Search for the cell housing the specified text and yield its (X, Y) center coordinate. 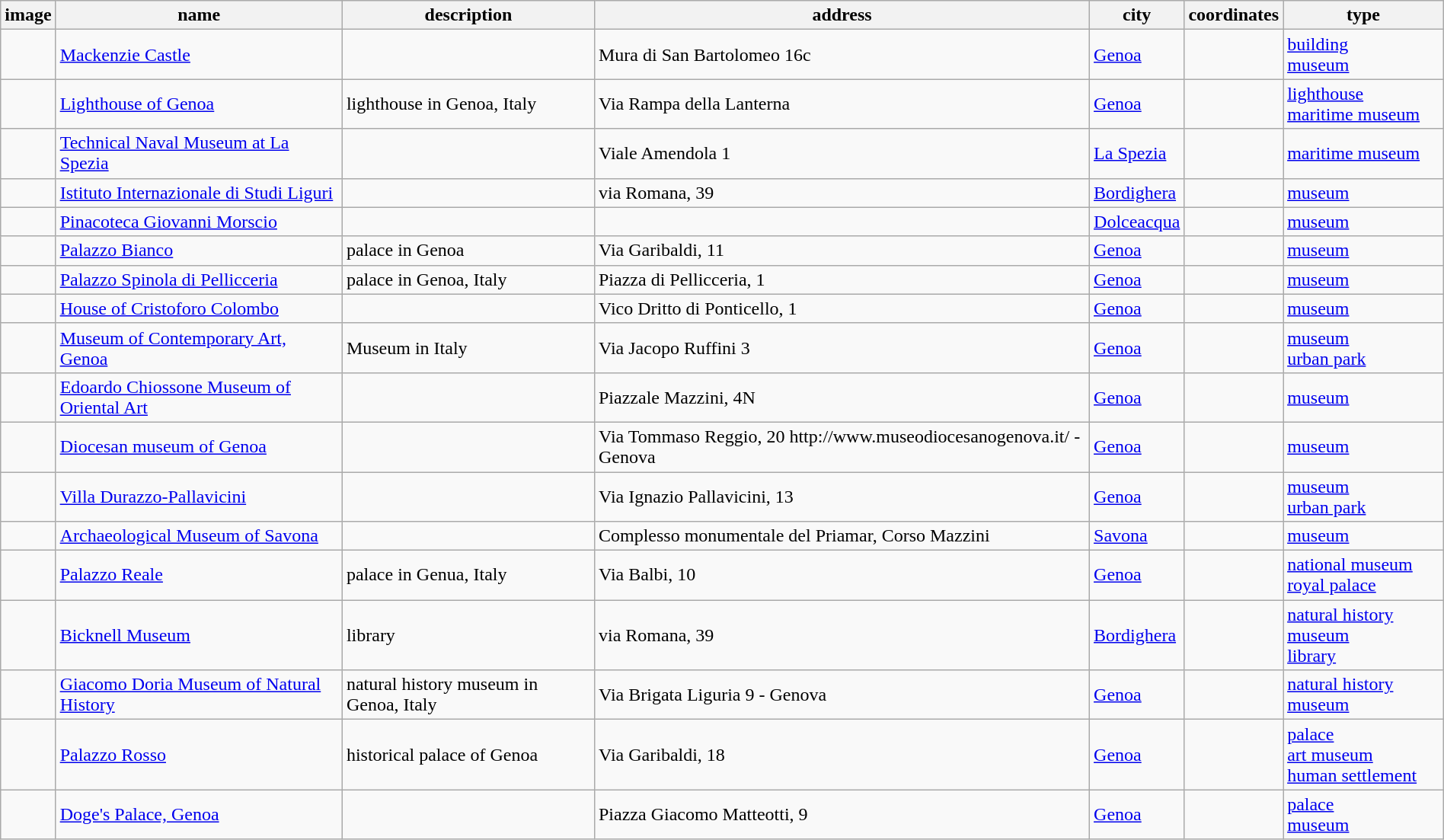
Pinacoteca Giovanni Morscio (199, 222)
Archaeological Museum of Savona (199, 536)
historical palace of Genoa (468, 755)
national museumroyal palace (1363, 576)
Piazzale Mazzini, 4N (842, 398)
palace in Genoa (468, 251)
Palazzo Rosso (199, 755)
House of Cristoforo Colombo (199, 308)
natural history museumlibrary (1363, 635)
palace in Genua, Italy (468, 576)
Giacomo Doria Museum of Natural History (199, 695)
palaceart museumhuman settlement (1363, 755)
Vico Dritto di Ponticello, 1 (842, 308)
Doge's Palace, Genoa (199, 815)
name (199, 15)
image (28, 15)
Lighthouse of Genoa (199, 104)
Via Jacopo Ruffini 3 (842, 347)
Via Garibaldi, 11 (842, 251)
Piazza Giacomo Matteotti, 9 (842, 815)
lighthouse in Genoa, Italy (468, 104)
Istituto Internazionale di Studi Liguri (199, 193)
Savona (1137, 536)
Edoardo Chiossone Museum of Oriental Art (199, 398)
Palazzo Spinola di Pellicceria (199, 279)
Piazza di Pellicceria, 1 (842, 279)
Bicknell Museum (199, 635)
Palazzo Reale (199, 576)
Viale Amendola 1 (842, 154)
natural history museum (1363, 695)
library (468, 635)
lighthousemaritime museum (1363, 104)
Via Rampa della Lanterna (842, 104)
city (1137, 15)
Via Brigata Liguria 9 - Genova (842, 695)
buildingmuseum (1363, 55)
Villa Durazzo-Pallavicini (199, 497)
Mura di San Bartolomeo 16c (842, 55)
coordinates (1234, 15)
Via Garibaldi, 18 (842, 755)
Dolceacqua (1137, 222)
Via Balbi, 10 (842, 576)
Diocesan museum of Genoa (199, 446)
Museum of Contemporary Art, Genoa (199, 347)
Complesso monumentale del Priamar, Corso Mazzini (842, 536)
Mackenzie Castle (199, 55)
La Spezia (1137, 154)
Palazzo Bianco (199, 251)
type (1363, 15)
Via Ignazio Pallavicini, 13 (842, 497)
address (842, 15)
natural history museum in Genoa, Italy (468, 695)
Technical Naval Museum at La Spezia (199, 154)
palace in Genoa, Italy (468, 279)
palacemuseum (1363, 815)
Via Tommaso Reggio, 20 http://www.museodiocesanogenova.it/ - Genova (842, 446)
Museum in Italy (468, 347)
maritime museum (1363, 154)
description (468, 15)
